Output the [X, Y] coordinate of the center of the cell containing the given text.  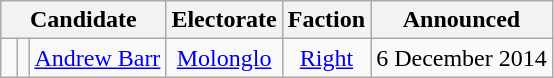
Announced [462, 20]
6 December 2014 [462, 58]
Right [326, 58]
Andrew Barr [98, 58]
Faction [326, 20]
Candidate [84, 20]
Electorate [224, 20]
Molonglo [224, 58]
